Capture the cell that displays the provided text and extract its [X, Y] central coordinate. 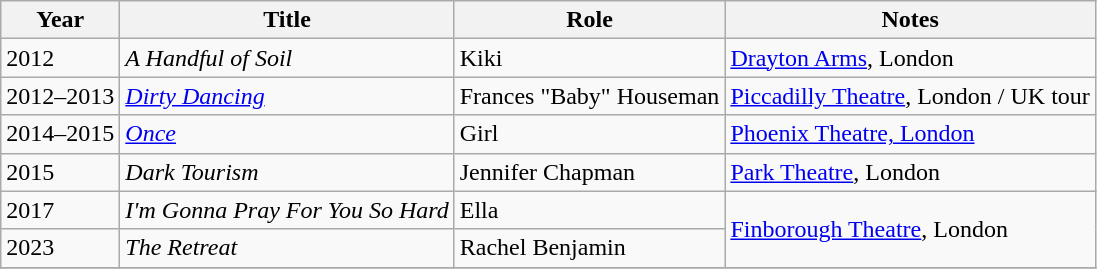
Year [60, 20]
Girl [590, 134]
Role [590, 20]
Kiki [590, 58]
2023 [60, 248]
2012–2013 [60, 96]
Piccadilly Theatre, London / UK tour [910, 96]
Ella [590, 210]
Finborough Theatre, London [910, 229]
2017 [60, 210]
Phoenix Theatre, London [910, 134]
The Retreat [287, 248]
Title [287, 20]
2015 [60, 172]
Dark Tourism [287, 172]
Park Theatre, London [910, 172]
Rachel Benjamin [590, 248]
Jennifer Chapman [590, 172]
Frances "Baby" Houseman [590, 96]
Once [287, 134]
2014–2015 [60, 134]
Dirty Dancing [287, 96]
Drayton Arms, London [910, 58]
2012 [60, 58]
Notes [910, 20]
A Handful of Soil [287, 58]
I'm Gonna Pray For You So Hard [287, 210]
